For the text-containing cell, return its midpoint in (X, Y) coordinate format. 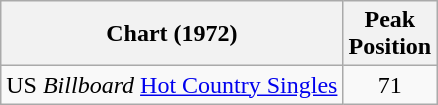
Chart (1972) (172, 34)
PeakPosition (390, 34)
71 (390, 85)
US Billboard Hot Country Singles (172, 85)
